Scan for the cell matching the given text and deliver its [x, y] coordinate at center. 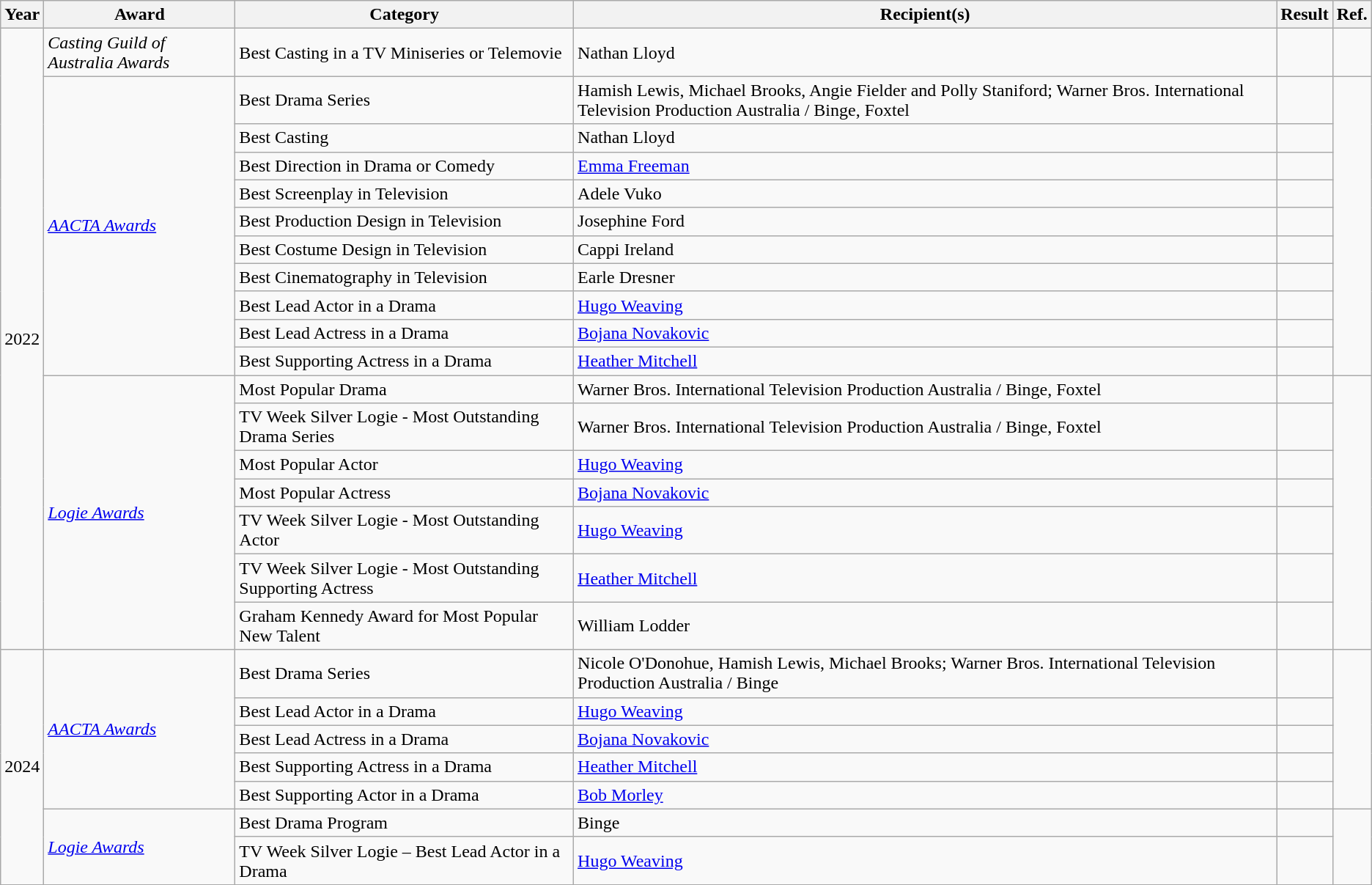
William Lodder [925, 626]
Best Cinematography in Television [405, 277]
Bob Morley [925, 795]
Best Direction in Drama or Comedy [405, 166]
Cappi Ireland [925, 249]
Best Supporting Actor in a Drama [405, 795]
Casting Guild of Australia Awards [139, 53]
Best Casting in a TV Miniseries or Telemovie [405, 53]
Best Drama Program [405, 823]
Nicole O'Donohue, Hamish Lewis, Michael Brooks; Warner Bros. International Television Production Australia / Binge [925, 673]
Emma Freeman [925, 166]
TV Week Silver Logie – Best Lead Actor in a Drama [405, 861]
Category [405, 15]
Hamish Lewis, Michael Brooks, Angie Fielder and Polly Staniford; Warner Bros. International Television Production Australia / Binge, Foxtel [925, 100]
Binge [925, 823]
Earle Dresner [925, 277]
Adele Vuko [925, 194]
2022 [22, 339]
TV Week Silver Logie - Most Outstanding Supporting Actress [405, 578]
Award [139, 15]
Graham Kennedy Award for Most Popular New Talent [405, 626]
Best Screenplay in Television [405, 194]
Most Popular Actress [405, 493]
Recipient(s) [925, 15]
Ref. [1351, 15]
TV Week Silver Logie - Most Outstanding Actor [405, 531]
Most Popular Actor [405, 465]
Best Costume Design in Television [405, 249]
2024 [22, 767]
Year [22, 15]
TV Week Silver Logie - Most Outstanding Drama Series [405, 427]
Best Production Design in Television [405, 221]
Best Casting [405, 138]
Result [1305, 15]
Most Popular Drama [405, 389]
Josephine Ford [925, 221]
